Identify which cell holds the provided text, then report its (X, Y) central coordinate. 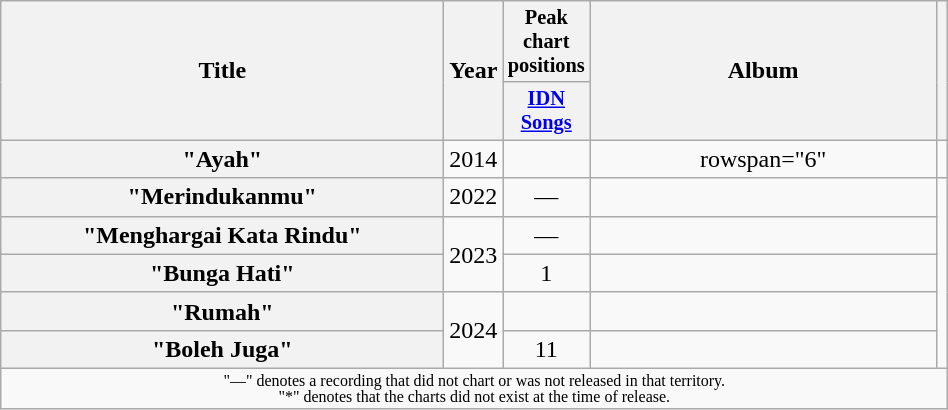
"Menghargai Kata Rindu" (222, 235)
2022 (474, 197)
rowspan="6" (764, 159)
1 (546, 273)
2014 (474, 159)
"—" denotes a recording that did not chart or was not released in that territory."*" denotes that the charts did not exist at the time of release. (474, 388)
2024 (474, 330)
"Bunga Hati" (222, 273)
"Ayah" (222, 159)
11 (546, 349)
IDN Songs (546, 111)
"Rumah" (222, 311)
Peak chartpositions (546, 42)
Title (222, 70)
2023 (474, 254)
Year (474, 70)
"Boleh Juga" (222, 349)
Album (764, 70)
"Merindukanmu" (222, 197)
